Search for the cell housing the specified text and yield its (X, Y) center coordinate. 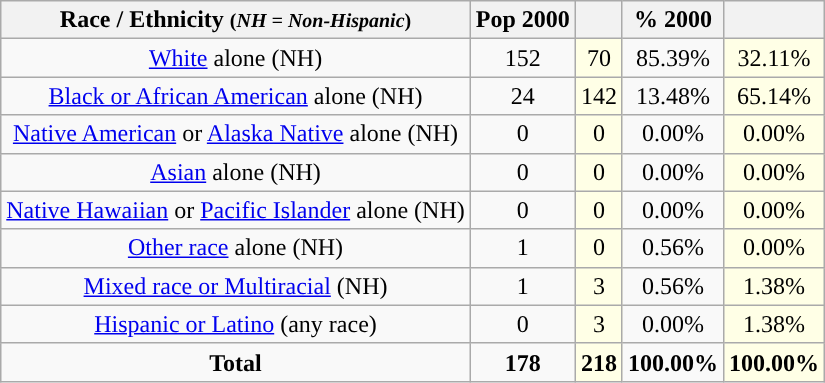
% 2000 (672, 20)
Native American or Alaska Native alone (NH) (236, 134)
85.39% (672, 58)
Pop 2000 (522, 20)
13.48% (672, 96)
218 (598, 362)
Hispanic or Latino (any race) (236, 324)
Total (236, 362)
Mixed race or Multiracial (NH) (236, 286)
32.11% (774, 58)
White alone (NH) (236, 58)
24 (522, 96)
152 (522, 58)
Black or African American alone (NH) (236, 96)
65.14% (774, 96)
Native Hawaiian or Pacific Islander alone (NH) (236, 210)
142 (598, 96)
Asian alone (NH) (236, 172)
Other race alone (NH) (236, 248)
Race / Ethnicity (NH = Non-Hispanic) (236, 20)
178 (522, 362)
70 (598, 58)
